Extract the [X, Y] coordinate from the center of the cell holding the provided text.  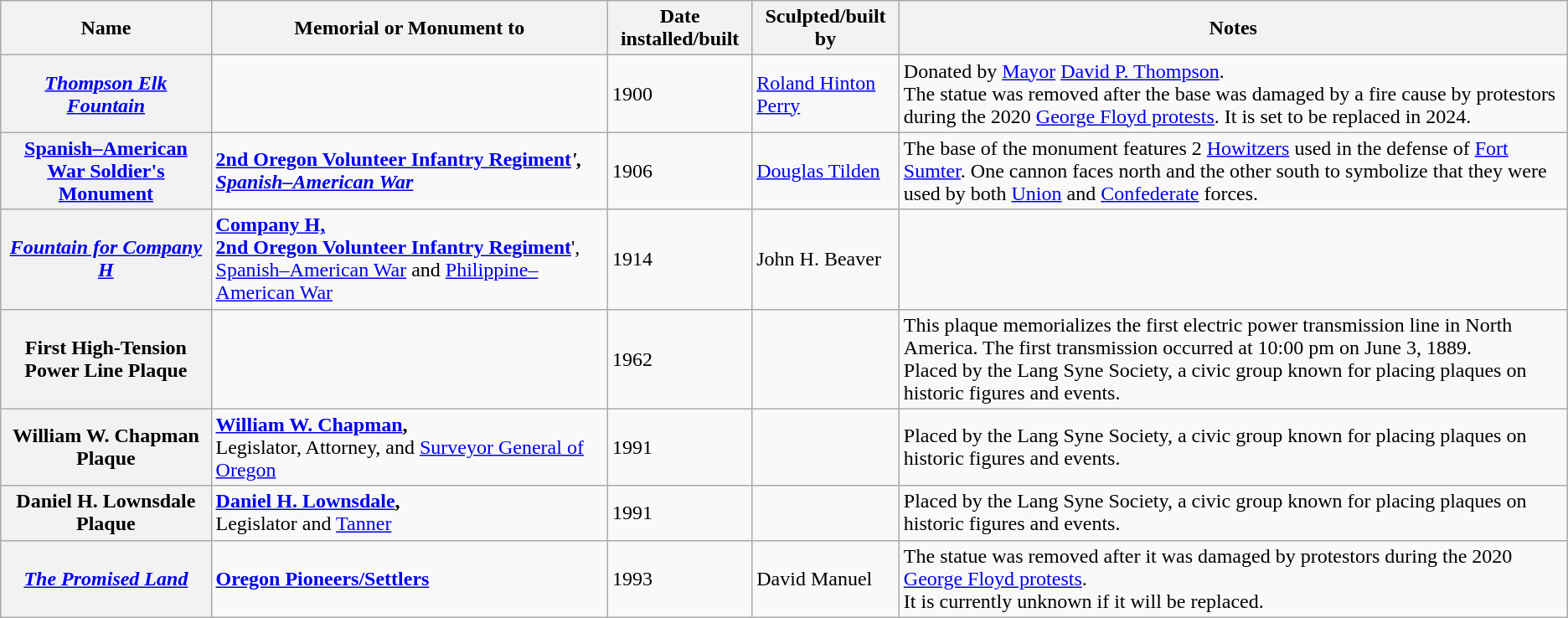
Name [106, 28]
Roland Hinton Perry [826, 94]
Thompson Elk Fountain [106, 94]
1962 [680, 358]
1906 [680, 171]
Company H,2nd Oregon Volunteer Infantry Regiment', Spanish–American War and Philippine–American War [410, 260]
Memorial or Monument to [410, 28]
The statue was removed after it was damaged by protestors during the 2020 George Floyd protests.It is currently unknown if it will be replaced. [1233, 579]
The Promised Land [106, 579]
William W. Chapman Plaque [106, 447]
Fountain for Company H [106, 260]
Spanish–American War Soldier's Monument [106, 171]
1900 [680, 94]
Sculpted/built by [826, 28]
Daniel H. Lownsdale Plaque [106, 512]
2nd Oregon Volunteer Infantry Regiment', Spanish–American War [410, 171]
John H. Beaver [826, 260]
David Manuel [826, 579]
Notes [1233, 28]
Oregon Pioneers/Settlers [410, 579]
Douglas Tilden [826, 171]
Date installed/built [680, 28]
Daniel H. Lownsdale,Legislator and Tanner [410, 512]
1914 [680, 260]
First High-Tension Power Line Plaque [106, 358]
1993 [680, 579]
William W. Chapman,Legislator, Attorney, and Surveyor General of Oregon [410, 447]
